Search for the cell housing the specified text and yield its [x, y] center coordinate. 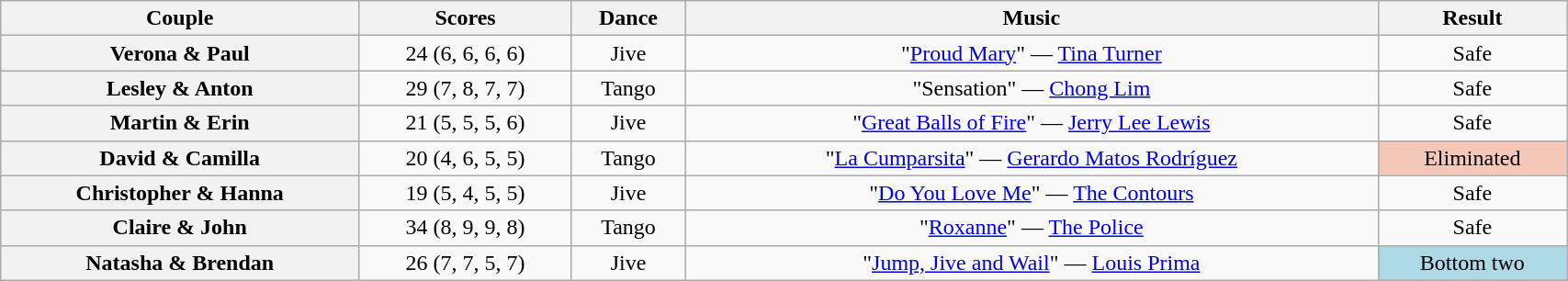
"Proud Mary" — Tina Turner [1032, 53]
20 (4, 6, 5, 5) [466, 158]
Martin & Erin [180, 123]
"Do You Love Me" — The Contours [1032, 193]
29 (7, 8, 7, 7) [466, 88]
"Great Balls of Fire" — Jerry Lee Lewis [1032, 123]
Verona & Paul [180, 53]
21 (5, 5, 5, 6) [466, 123]
34 (8, 9, 9, 8) [466, 228]
Eliminated [1472, 158]
"Sensation" — Chong Lim [1032, 88]
Scores [466, 18]
24 (6, 6, 6, 6) [466, 53]
19 (5, 4, 5, 5) [466, 193]
Result [1472, 18]
Lesley & Anton [180, 88]
Bottom two [1472, 263]
Music [1032, 18]
Dance [628, 18]
Claire & John [180, 228]
"Jump, Jive and Wail" — Louis Prima [1032, 263]
Christopher & Hanna [180, 193]
Couple [180, 18]
"Roxanne" — The Police [1032, 228]
Natasha & Brendan [180, 263]
David & Camilla [180, 158]
"La Cumparsita" — Gerardo Matos Rodríguez [1032, 158]
26 (7, 7, 5, 7) [466, 263]
